Output the [x, y] coordinate of the center of the cell containing the given text.  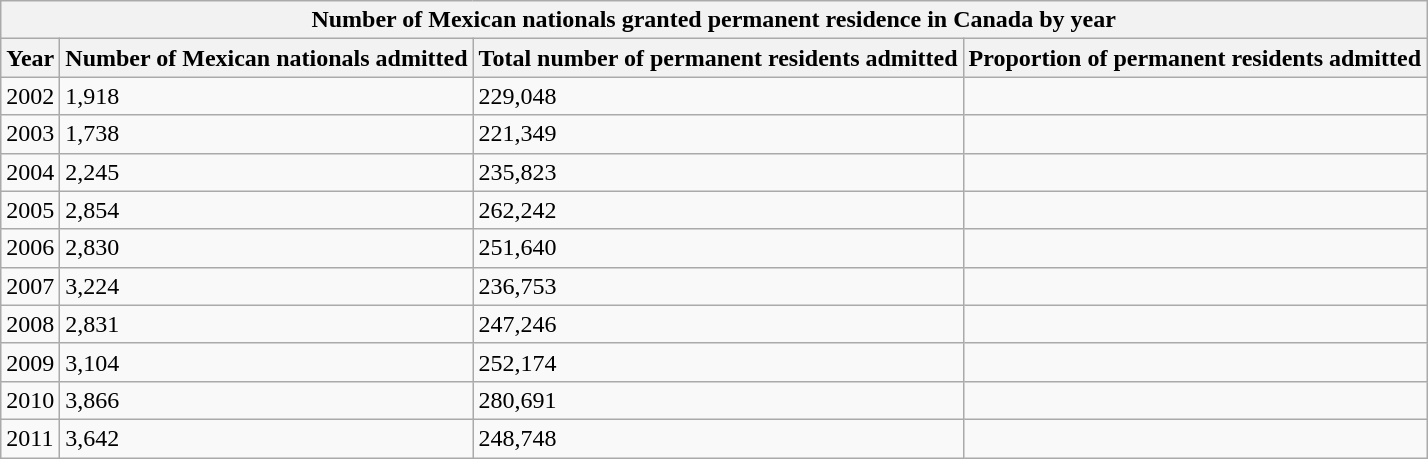
252,174 [718, 362]
2010 [30, 400]
Year [30, 58]
Proportion of permanent residents admitted [1194, 58]
235,823 [718, 172]
236,753 [718, 286]
2003 [30, 134]
280,691 [718, 400]
229,048 [718, 96]
2005 [30, 210]
Number of Mexican nationals granted permanent residence in Canada by year [714, 20]
1,918 [266, 96]
248,748 [718, 438]
2007 [30, 286]
2009 [30, 362]
251,640 [718, 248]
2006 [30, 248]
2,854 [266, 210]
2011 [30, 438]
221,349 [718, 134]
2,245 [266, 172]
Number of Mexican nationals admitted [266, 58]
1,738 [266, 134]
3,224 [266, 286]
247,246 [718, 324]
2,830 [266, 248]
3,104 [266, 362]
3,866 [266, 400]
2,831 [266, 324]
2004 [30, 172]
Total number of permanent residents admitted [718, 58]
3,642 [266, 438]
262,242 [718, 210]
2002 [30, 96]
2008 [30, 324]
